Search for the cell housing the specified text and yield its (X, Y) center coordinate. 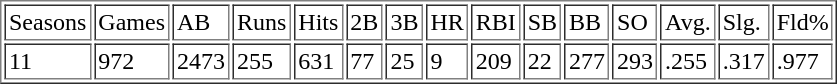
RBI (496, 22)
9 (447, 62)
.317 (744, 62)
22 (542, 62)
3B (404, 22)
SB (542, 22)
Runs (261, 22)
.255 (688, 62)
631 (318, 62)
972 (132, 62)
255 (261, 62)
11 (47, 62)
77 (364, 62)
HR (447, 22)
Avg. (688, 22)
2473 (200, 62)
AB (200, 22)
Fld% (802, 22)
Seasons (47, 22)
2B (364, 22)
25 (404, 62)
BB (588, 22)
293 (636, 62)
SO (636, 22)
277 (588, 62)
Games (132, 22)
.977 (802, 62)
Slg. (744, 22)
209 (496, 62)
Hits (318, 22)
